Search for the cell housing the specified text and yield its [x, y] center coordinate. 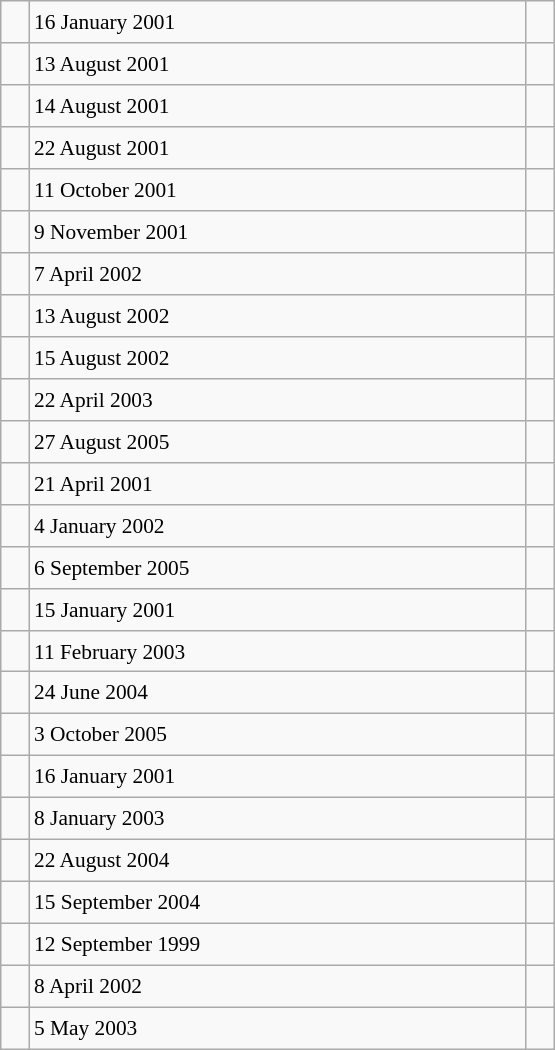
24 June 2004 [278, 693]
21 April 2001 [278, 483]
7 April 2002 [278, 274]
11 October 2001 [278, 190]
22 April 2003 [278, 399]
15 September 2004 [278, 903]
11 February 2003 [278, 651]
5 May 2003 [278, 1028]
22 August 2004 [278, 861]
15 January 2001 [278, 609]
22 August 2001 [278, 148]
8 January 2003 [278, 819]
3 October 2005 [278, 735]
4 January 2002 [278, 525]
8 April 2002 [278, 986]
14 August 2001 [278, 106]
12 September 1999 [278, 945]
27 August 2005 [278, 441]
13 August 2001 [278, 64]
6 September 2005 [278, 567]
13 August 2002 [278, 316]
15 August 2002 [278, 358]
9 November 2001 [278, 232]
